Extract the (x, y) coordinate from the center of the cell holding the provided text.  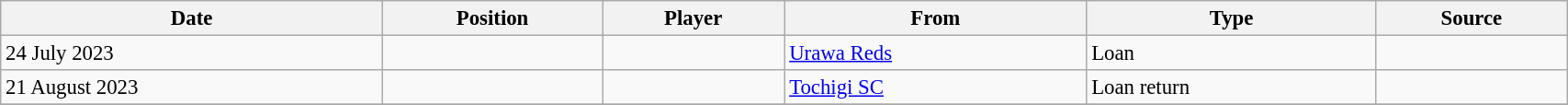
Source (1472, 18)
Urawa Reds (935, 53)
From (935, 18)
Loan return (1231, 87)
Date (192, 18)
21 August 2023 (192, 87)
Player (694, 18)
24 July 2023 (192, 53)
Tochigi SC (935, 87)
Position (492, 18)
Loan (1231, 53)
Type (1231, 18)
